Capture the cell that displays the provided text and extract its [X, Y] central coordinate. 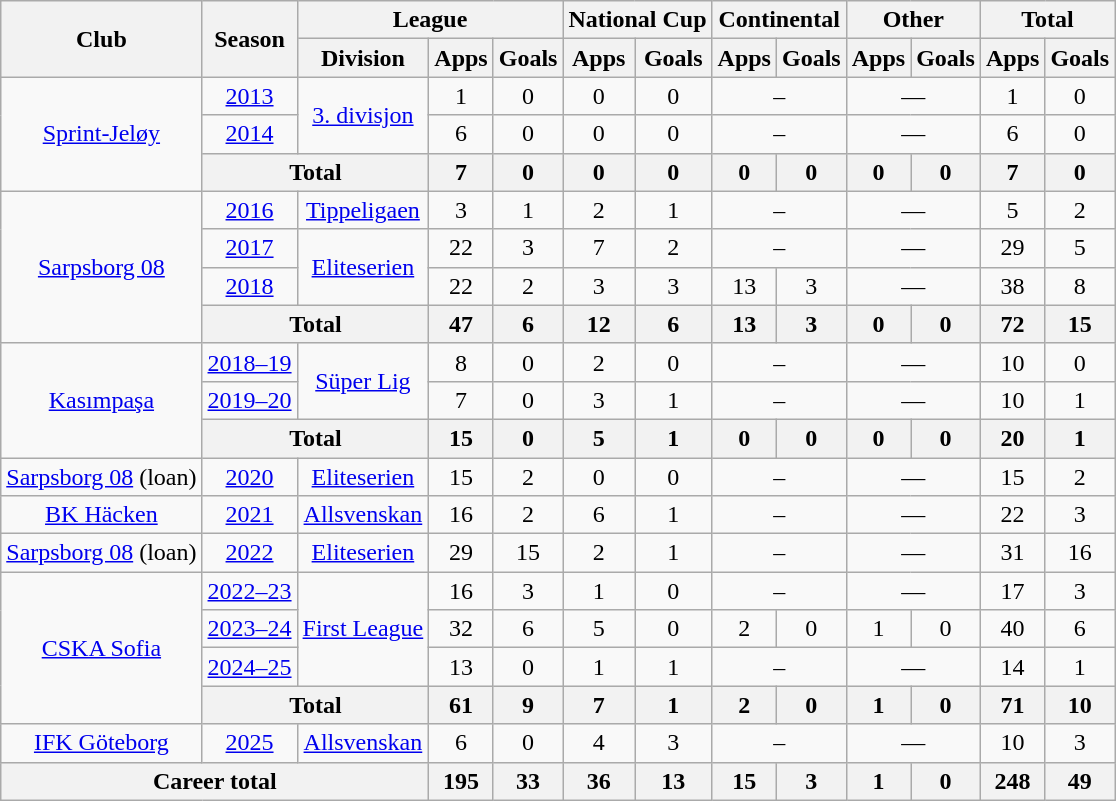
National Cup [638, 20]
Sprint-Jeløy [102, 134]
4 [599, 743]
2020 [250, 477]
36 [599, 781]
Continental [779, 20]
49 [1080, 781]
Career total [215, 781]
Tippeligaen [363, 210]
2025 [250, 743]
195 [461, 781]
47 [461, 324]
20 [1012, 438]
First League [363, 629]
40 [1012, 629]
2019–20 [250, 400]
9 [528, 705]
2024–25 [250, 667]
2014 [250, 134]
2022 [250, 553]
248 [1012, 781]
38 [1012, 286]
2013 [250, 96]
3. divisjon [363, 115]
Süper Lig [363, 381]
2017 [250, 248]
2023–24 [250, 629]
Sarpsborg 08 [102, 267]
2022–23 [250, 591]
Division [363, 58]
Kasımpaşa [102, 400]
Other [913, 20]
2018–19 [250, 362]
12 [599, 324]
14 [1012, 667]
61 [461, 705]
2021 [250, 515]
League [430, 20]
Club [102, 39]
72 [1012, 324]
2016 [250, 210]
32 [461, 629]
17 [1012, 591]
33 [528, 781]
71 [1012, 705]
IFK Göteborg [102, 743]
Season [250, 39]
31 [1012, 553]
BK Häcken [102, 515]
CSKA Sofia [102, 648]
2018 [250, 286]
